Find where the given text appears and provide that cell's center as (X, Y) coordinate. 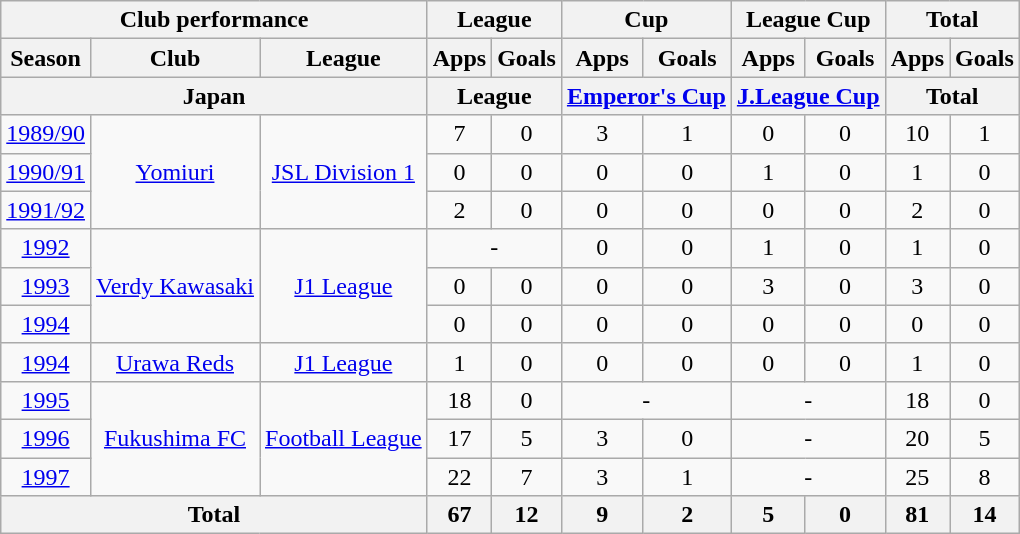
Cup (646, 20)
1997 (46, 477)
Japan (214, 96)
22 (459, 477)
Yomiuri (174, 172)
Verdy Kawasaki (174, 286)
25 (917, 477)
JSL Division 1 (344, 172)
12 (527, 515)
8 (985, 477)
1995 (46, 400)
Club performance (214, 20)
1992 (46, 248)
20 (917, 438)
Football League (344, 438)
Fukushima FC (174, 438)
1991/92 (46, 210)
9 (602, 515)
14 (985, 515)
1990/91 (46, 172)
10 (917, 134)
1989/90 (46, 134)
Club (174, 58)
Season (46, 58)
1993 (46, 286)
Emperor's Cup (646, 96)
1996 (46, 438)
17 (459, 438)
League Cup (808, 20)
J.League Cup (808, 96)
Urawa Reds (174, 362)
67 (459, 515)
81 (917, 515)
